Locate the cell with the specified text and output its [x, y] center coordinate. 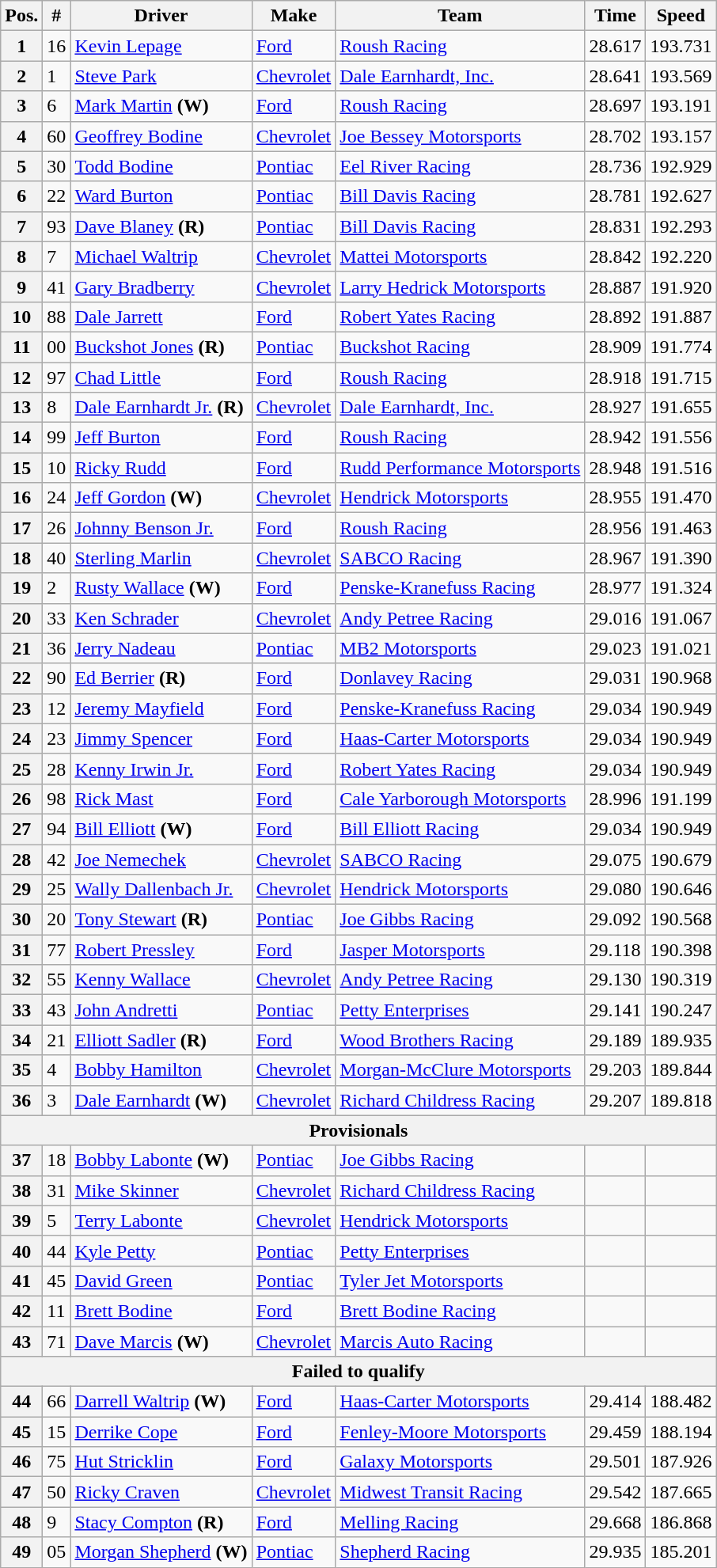
193.569 [681, 76]
Michael Waltrip [161, 256]
Gary Bradberry [161, 287]
191.021 [681, 648]
28.927 [616, 408]
77 [57, 950]
28.892 [616, 317]
188.482 [681, 1402]
192.627 [681, 196]
190.968 [681, 678]
Jasper Motorsports [461, 950]
Mike Skinner [161, 1190]
190.319 [681, 980]
192.929 [681, 166]
Wally Dallenbach Jr. [161, 890]
John Andretti [161, 1010]
49 [22, 1552]
Tony Stewart (R) [161, 920]
Dave Marcis (W) [161, 1342]
191.556 [681, 438]
34 [22, 1040]
94 [57, 829]
Make [294, 16]
28.842 [616, 256]
191.390 [681, 558]
Bobby Labonte (W) [161, 1160]
189.935 [681, 1040]
Pos. [22, 16]
29.501 [616, 1462]
71 [57, 1342]
Dale Earnhardt Jr. (R) [161, 408]
Geoffrey Bodine [161, 136]
193.157 [681, 136]
191.324 [681, 588]
Kenny Wallace [161, 980]
28.977 [616, 588]
66 [57, 1402]
Ed Berrier (R) [161, 678]
29.031 [616, 678]
14 [22, 438]
Johnny Benson Jr. [161, 528]
28.781 [616, 196]
Morgan Shepherd (W) [161, 1552]
88 [57, 317]
Ricky Craven [161, 1492]
29.459 [616, 1432]
Marcis Auto Racing [461, 1342]
05 [57, 1552]
28.736 [616, 166]
Dave Blaney (R) [161, 226]
191.067 [681, 618]
190.247 [681, 1010]
191.655 [681, 408]
29.092 [616, 920]
191.463 [681, 528]
Bill Elliott (W) [161, 829]
29.118 [616, 950]
Todd Bodine [161, 166]
28.887 [616, 287]
29.130 [616, 980]
38 [22, 1190]
39 [22, 1221]
Ken Schrader [161, 618]
193.731 [681, 46]
Steve Park [161, 76]
190.679 [681, 859]
28.697 [616, 106]
32 [22, 980]
Joe Nemechek [161, 859]
Jerry Nadeau [161, 648]
Bobby Hamilton [161, 1070]
Derrike Cope [161, 1432]
Morgan-McClure Motorsports [461, 1070]
Sterling Marlin [161, 558]
190.568 [681, 920]
Fenley-Moore Motorsports [461, 1432]
Brett Bodine Racing [461, 1311]
90 [57, 678]
187.926 [681, 1462]
Jimmy Spencer [161, 738]
Mark Martin (W) [161, 106]
188.194 [681, 1432]
28.967 [616, 558]
28.617 [616, 46]
192.220 [681, 256]
28.702 [616, 136]
17 [22, 528]
Eel River Racing [461, 166]
190.398 [681, 950]
28.641 [616, 76]
David Green [161, 1281]
35 [22, 1070]
Kenny Irwin Jr. [161, 769]
Failed to qualify [358, 1372]
Joe Bessey Motorsports [461, 136]
28.948 [616, 468]
28.996 [616, 799]
Rudd Performance Motorsports [461, 468]
Robert Pressley [161, 950]
191.199 [681, 799]
Rick Mast [161, 799]
Bill Elliott Racing [461, 829]
MB2 Motorsports [461, 648]
# [57, 16]
29.023 [616, 648]
48 [22, 1522]
97 [57, 378]
29.141 [616, 1010]
Midwest Transit Racing [461, 1492]
Melling Racing [461, 1522]
28.942 [616, 438]
Wood Brothers Racing [461, 1040]
55 [57, 980]
19 [22, 588]
Jeff Burton [161, 438]
Jeremy Mayfield [161, 708]
Elliott Sadler (R) [161, 1040]
191.715 [681, 378]
28.918 [616, 378]
75 [57, 1462]
Kevin Lepage [161, 46]
29.668 [616, 1522]
193.191 [681, 106]
Chad Little [161, 378]
37 [22, 1160]
47 [22, 1492]
Driver [161, 16]
189.818 [681, 1100]
29.080 [616, 890]
29 [22, 890]
28.831 [616, 226]
Terry Labonte [161, 1221]
13 [22, 408]
Speed [681, 16]
191.516 [681, 468]
Brett Bodine [161, 1311]
Buckshot Jones (R) [161, 347]
Stacy Compton (R) [161, 1522]
192.293 [681, 226]
29.189 [616, 1040]
Mattei Motorsports [461, 256]
Tyler Jet Motorsports [461, 1281]
50 [57, 1492]
191.887 [681, 317]
29.207 [616, 1100]
Ward Burton [161, 196]
60 [57, 136]
186.868 [681, 1522]
29.935 [616, 1552]
27 [22, 829]
46 [22, 1462]
98 [57, 799]
191.774 [681, 347]
185.201 [681, 1552]
28.909 [616, 347]
191.920 [681, 287]
Cale Yarborough Motorsports [461, 799]
00 [57, 347]
Dale Jarrett [161, 317]
Time [616, 16]
29.203 [616, 1070]
190.646 [681, 890]
29.542 [616, 1492]
Ricky Rudd [161, 468]
Donlavey Racing [461, 678]
Provisionals [358, 1130]
29.075 [616, 859]
Jeff Gordon (W) [161, 498]
189.844 [681, 1070]
29.016 [616, 618]
Larry Hedrick Motorsports [461, 287]
Darrell Waltrip (W) [161, 1402]
Hut Stricklin [161, 1462]
Team [461, 16]
99 [57, 438]
29.414 [616, 1402]
191.470 [681, 498]
Galaxy Motorsports [461, 1462]
Shepherd Racing [461, 1552]
Rusty Wallace (W) [161, 588]
Dale Earnhardt (W) [161, 1100]
Kyle Petty [161, 1251]
28.955 [616, 498]
187.665 [681, 1492]
Buckshot Racing [461, 347]
93 [57, 226]
28.956 [616, 528]
